Capture the cell that displays the provided text and extract its (X, Y) central coordinate. 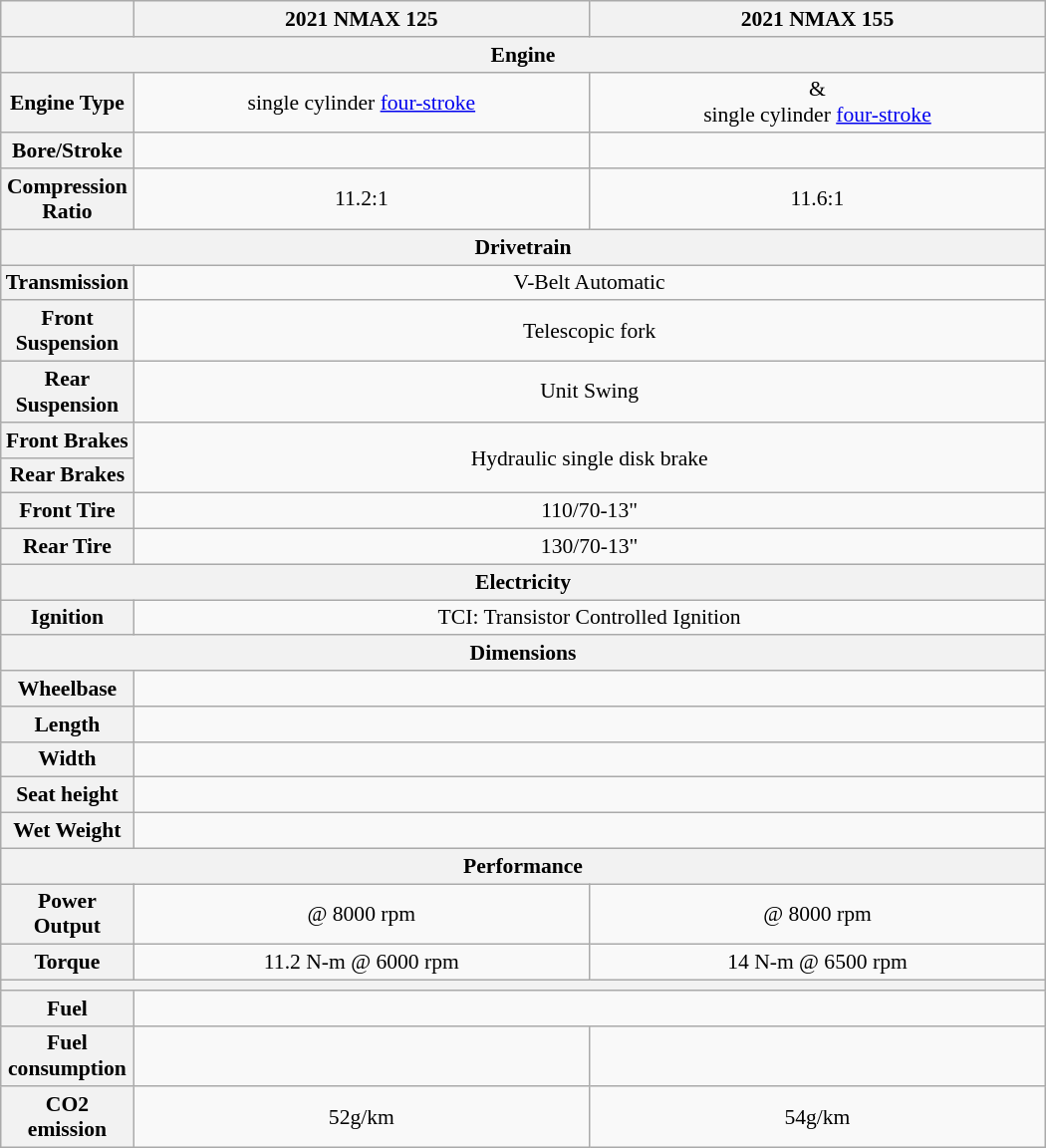
Wet Weight (68, 831)
Engine (523, 55)
V-Belt Automatic (590, 283)
11.6:1 (818, 199)
110/70-13" (590, 511)
Transmission (68, 283)
Electricity (523, 582)
Performance (523, 866)
TCI: Transistor Controlled Ignition (590, 618)
Front Tire (68, 511)
Dimensions (523, 654)
130/70-13" (590, 547)
11.2 N-m @ 6000 rpm (362, 963)
Rear Tire (68, 547)
54g/km (818, 1118)
Fuel (68, 1008)
14 N-m @ 6500 rpm (818, 963)
2021 NMAX 125 (362, 19)
CO2 emission (68, 1118)
Unit Swing (590, 393)
Torque (68, 963)
Hydraulic single disk brake (590, 458)
Bore/Stroke (68, 151)
Wheelbase (68, 689)
Front Brakes (68, 440)
Front Suspension (68, 331)
Rear Brakes (68, 475)
Fuel consumption (68, 1056)
Engine Type (68, 102)
Drivetrain (523, 247)
2021 NMAX 155 (818, 19)
Ignition (68, 618)
Length (68, 724)
11.2:1 (362, 199)
Power Output (68, 915)
Width (68, 759)
52g/km (362, 1118)
& single cylinder four-stroke (818, 102)
Telescopic fork (590, 331)
Rear Suspension (68, 393)
Compression Ratio (68, 199)
single cylinder four-stroke (362, 102)
Seat height (68, 795)
